Determine the [X, Y] coordinate at the center of the cell enclosing the given text.  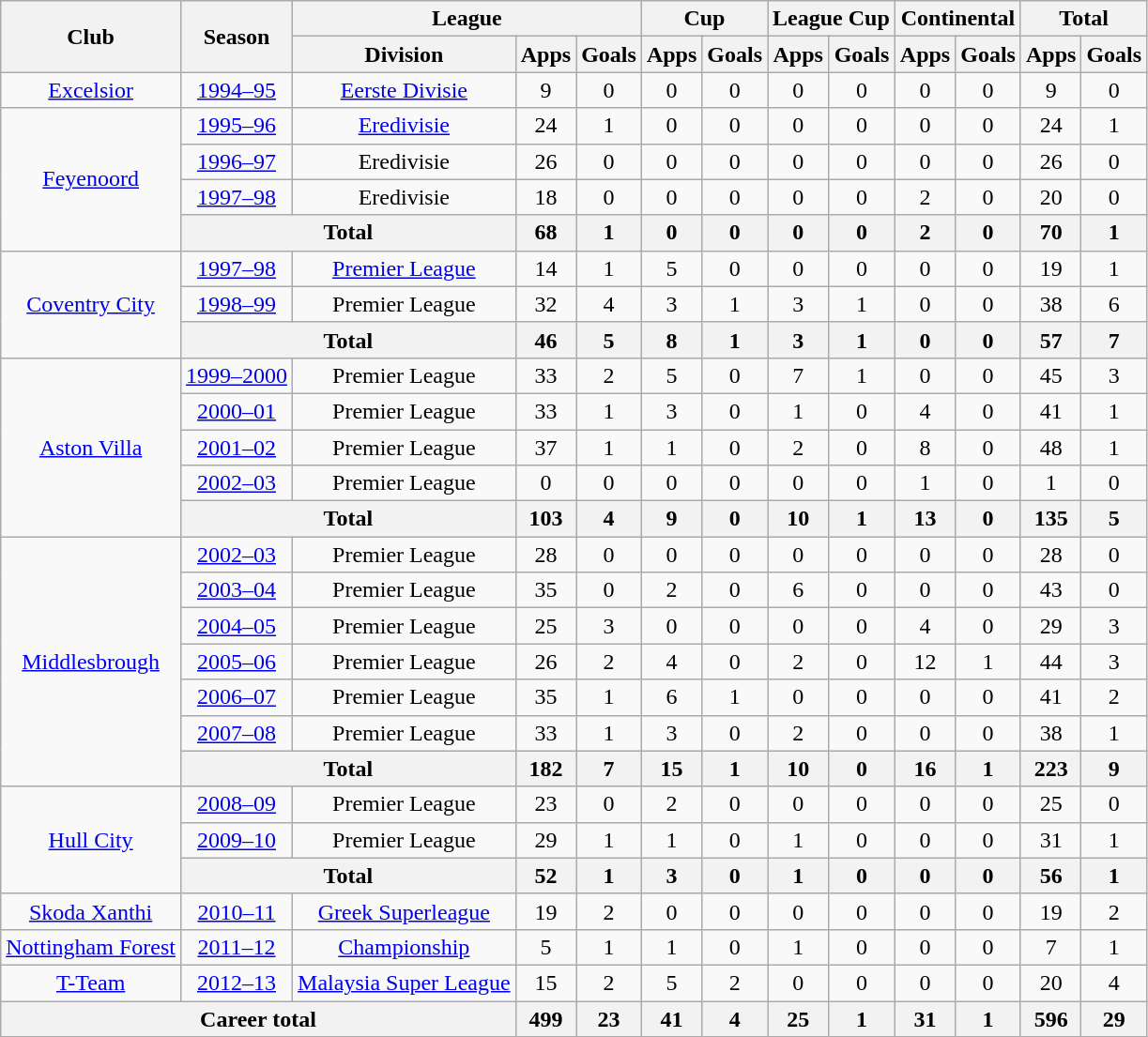
2005–06 [237, 662]
52 [545, 876]
68 [545, 233]
43 [1050, 590]
596 [1050, 1018]
1995–96 [237, 126]
57 [1050, 340]
Eerste Divisie [405, 90]
44 [1050, 662]
T-Team [91, 983]
1998–99 [237, 304]
2010–11 [237, 911]
2012–13 [237, 983]
18 [545, 197]
46 [545, 340]
2007–08 [237, 733]
League [467, 19]
Nottingham Forest [91, 947]
70 [1050, 233]
135 [1050, 519]
Championship [405, 947]
Club [91, 37]
223 [1050, 769]
1994–95 [237, 90]
Feyenoord [91, 179]
Cup [704, 19]
1999–2000 [237, 375]
Season [237, 37]
Skoda Xanthi [91, 911]
1996–97 [237, 161]
Hull City [91, 840]
2004–05 [237, 626]
32 [545, 304]
2001–02 [237, 448]
Coventry City [91, 304]
2008–09 [237, 804]
2006–07 [237, 697]
Excelsior [91, 90]
16 [925, 769]
499 [545, 1018]
Division [405, 54]
48 [1050, 448]
14 [545, 268]
Middlesbrough [91, 662]
12 [925, 662]
Malaysia Super League [405, 983]
2003–04 [237, 590]
13 [925, 519]
Career total [258, 1018]
Aston Villa [91, 447]
2011–12 [237, 947]
Continental [957, 19]
182 [545, 769]
Greek Superleague [405, 911]
45 [1050, 375]
103 [545, 519]
2009–10 [237, 840]
League Cup [832, 19]
2000–01 [237, 411]
56 [1050, 876]
37 [545, 448]
